From the cell containing the given text, extract its center point as (x, y) coordinate. 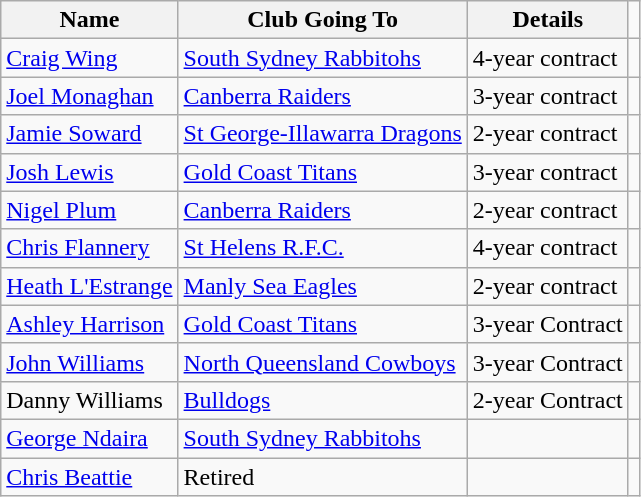
Danny Williams (90, 400)
Chris Beattie (90, 477)
Club Going To (322, 20)
George Ndaira (90, 438)
Chris Flannery (90, 248)
2-year Contract (548, 400)
Bulldogs (322, 400)
Name (90, 20)
Craig Wing (90, 58)
Manly Sea Eagles (322, 286)
John Williams (90, 362)
Joel Monaghan (90, 96)
Details (548, 20)
St Helens R.F.C. (322, 248)
Retired (322, 477)
North Queensland Cowboys (322, 362)
St George-Illawarra Dragons (322, 134)
Jamie Soward (90, 134)
Ashley Harrison (90, 324)
Josh Lewis (90, 172)
Heath L'Estrange (90, 286)
Nigel Plum (90, 210)
